Search for the cell housing the specified text and yield its (X, Y) center coordinate. 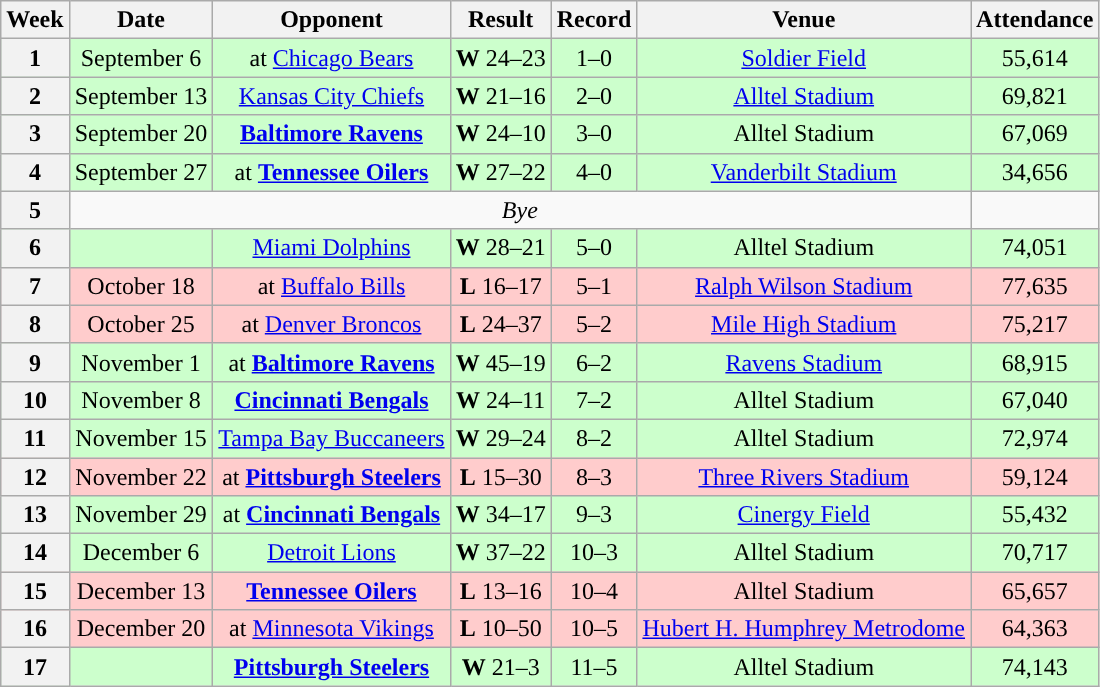
Opponent (332, 20)
67,040 (1035, 400)
L 13–16 (500, 591)
L 16–17 (500, 286)
Tennessee Oilers (332, 591)
8–3 (594, 477)
4 (35, 172)
November 8 (141, 400)
at Pittsburgh Steelers (332, 477)
14 (35, 553)
November 15 (141, 438)
7 (35, 286)
10 (35, 400)
L 10–50 (500, 629)
September 27 (141, 172)
W 34–17 (500, 515)
65,657 (1035, 591)
Kansas City Chiefs (332, 96)
Hubert H. Humphrey Metrodome (804, 629)
77,635 (1035, 286)
October 25 (141, 324)
9 (35, 362)
at Cincinnati Bengals (332, 515)
Miami Dolphins (332, 248)
75,217 (1035, 324)
11–5 (594, 667)
2 (35, 96)
September 6 (141, 58)
October 18 (141, 286)
at Baltimore Ravens (332, 362)
10–3 (594, 553)
34,656 (1035, 172)
Bye (520, 210)
Attendance (1035, 20)
72,974 (1035, 438)
6–2 (594, 362)
59,124 (1035, 477)
December 20 (141, 629)
10–4 (594, 591)
9–3 (594, 515)
7–2 (594, 400)
September 13 (141, 96)
15 (35, 591)
W 24–10 (500, 134)
L 24–37 (500, 324)
67,069 (1035, 134)
Cincinnati Bengals (332, 400)
L 15–30 (500, 477)
64,363 (1035, 629)
W 37–22 (500, 553)
5–0 (594, 248)
November 29 (141, 515)
17 (35, 667)
1–0 (594, 58)
Ralph Wilson Stadium (804, 286)
November 22 (141, 477)
W 27–22 (500, 172)
Mile High Stadium (804, 324)
W 45–19 (500, 362)
55,614 (1035, 58)
10–5 (594, 629)
5–2 (594, 324)
W 24–11 (500, 400)
Cinergy Field (804, 515)
W 21–3 (500, 667)
3 (35, 134)
8 (35, 324)
W 24–23 (500, 58)
Date (141, 20)
4–0 (594, 172)
5–1 (594, 286)
Tampa Bay Buccaneers (332, 438)
Record (594, 20)
W 21–16 (500, 96)
December 13 (141, 591)
Baltimore Ravens (332, 134)
5 (35, 210)
68,915 (1035, 362)
Venue (804, 20)
W 29–24 (500, 438)
74,051 (1035, 248)
1 (35, 58)
8–2 (594, 438)
6 (35, 248)
13 (35, 515)
74,143 (1035, 667)
at Tennessee Oilers (332, 172)
Result (500, 20)
December 6 (141, 553)
3–0 (594, 134)
Detroit Lions (332, 553)
69,821 (1035, 96)
11 (35, 438)
November 1 (141, 362)
12 (35, 477)
at Chicago Bears (332, 58)
Vanderbilt Stadium (804, 172)
Pittsburgh Steelers (332, 667)
Week (35, 20)
55,432 (1035, 515)
70,717 (1035, 553)
at Buffalo Bills (332, 286)
2–0 (594, 96)
W 28–21 (500, 248)
Three Rivers Stadium (804, 477)
Ravens Stadium (804, 362)
September 20 (141, 134)
at Minnesota Vikings (332, 629)
Soldier Field (804, 58)
at Denver Broncos (332, 324)
16 (35, 629)
